Find where the given text appears and provide that cell's center as [X, Y] coordinate. 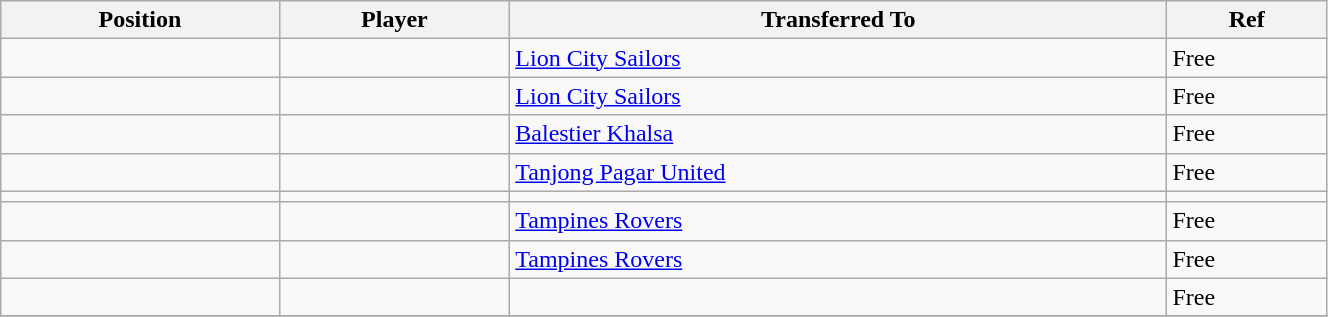
Balestier Khalsa [838, 134]
Player [394, 20]
Tanjong Pagar United [838, 172]
Ref [1247, 20]
Transferred To [838, 20]
Position [140, 20]
